For the text-containing cell, return its midpoint in [X, Y] coordinate format. 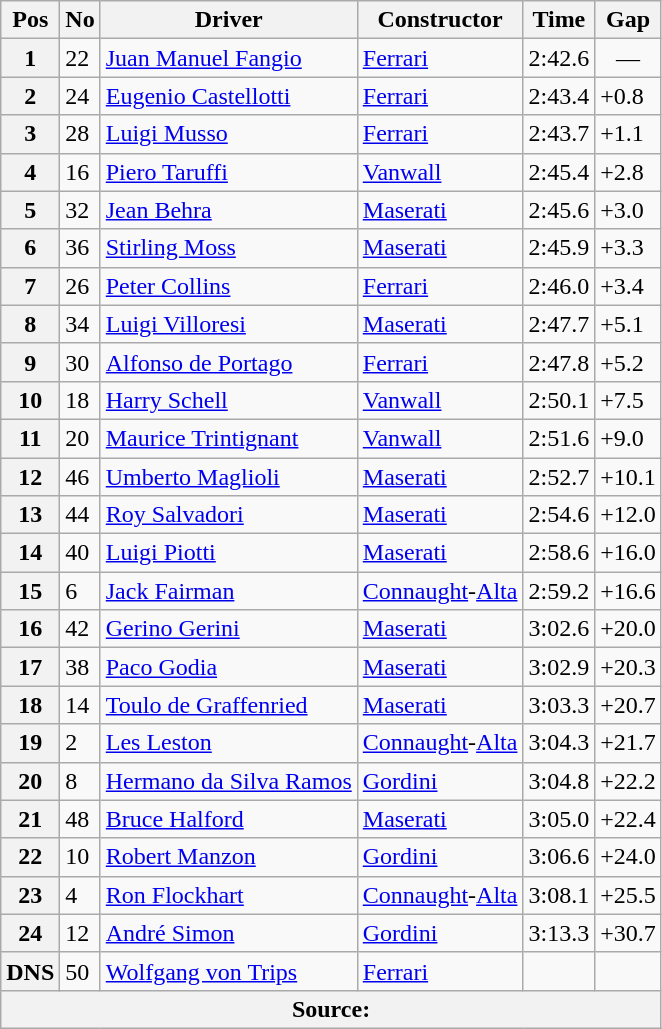
2:43.7 [559, 134]
36 [80, 248]
2:47.7 [559, 324]
Stirling Moss [228, 248]
+3.0 [628, 210]
Luigi Piotti [228, 553]
+21.7 [628, 743]
DNS [30, 971]
48 [80, 819]
2:45.6 [559, 210]
+5.1 [628, 324]
Les Leston [228, 743]
3:03.3 [559, 705]
19 [30, 743]
+7.5 [628, 400]
Alfonso de Portago [228, 362]
+1.1 [628, 134]
Harry Schell [228, 400]
23 [30, 895]
28 [80, 134]
21 [30, 819]
+16.0 [628, 553]
Umberto Maglioli [228, 477]
Eugenio Castellotti [228, 96]
Luigi Musso [228, 134]
2:50.1 [559, 400]
Toulo de Graffenried [228, 705]
+12.0 [628, 515]
3:13.3 [559, 933]
3:04.3 [559, 743]
Paco Godia [228, 667]
40 [80, 553]
46 [80, 477]
Time [559, 20]
42 [80, 629]
2:54.6 [559, 515]
13 [30, 515]
2:45.9 [559, 248]
3:02.9 [559, 667]
+25.5 [628, 895]
Luigi Villoresi [228, 324]
+22.2 [628, 781]
2:59.2 [559, 591]
2:51.6 [559, 438]
+5.2 [628, 362]
26 [80, 286]
2:58.6 [559, 553]
3:06.6 [559, 857]
7 [30, 286]
Juan Manuel Fangio [228, 58]
9 [30, 362]
Constructor [440, 20]
André Simon [228, 933]
2:45.4 [559, 172]
Source: [332, 1009]
34 [80, 324]
3:04.8 [559, 781]
3:02.6 [559, 629]
Peter Collins [228, 286]
Jean Behra [228, 210]
Robert Manzon [228, 857]
3:08.1 [559, 895]
2:42.6 [559, 58]
Driver [228, 20]
+10.1 [628, 477]
+0.8 [628, 96]
+22.4 [628, 819]
Wolfgang von Trips [228, 971]
44 [80, 515]
2:43.4 [559, 96]
32 [80, 210]
3:05.0 [559, 819]
+3.4 [628, 286]
Pos [30, 20]
No [80, 20]
Roy Salvadori [228, 515]
Bruce Halford [228, 819]
+16.6 [628, 591]
Hermano da Silva Ramos [228, 781]
30 [80, 362]
2:47.8 [559, 362]
3 [30, 134]
+3.3 [628, 248]
+9.0 [628, 438]
+24.0 [628, 857]
50 [80, 971]
+30.7 [628, 933]
15 [30, 591]
2:52.7 [559, 477]
Maurice Trintignant [228, 438]
+20.0 [628, 629]
5 [30, 210]
Piero Taruffi [228, 172]
17 [30, 667]
Jack Fairman [228, 591]
38 [80, 667]
Gerino Gerini [228, 629]
Ron Flockhart [228, 895]
1 [30, 58]
+20.3 [628, 667]
11 [30, 438]
Gap [628, 20]
+20.7 [628, 705]
— [628, 58]
+2.8 [628, 172]
2:46.0 [559, 286]
